Provide the [x, y] coordinate of the cell's center where the given text is located.  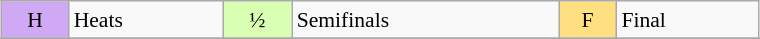
F [588, 20]
Final [687, 20]
Semifinals [426, 20]
H [36, 20]
½ [258, 20]
Heats [146, 20]
